Pinpoint the cell where the given text exists, returning its [x, y] midpoint coordinate. 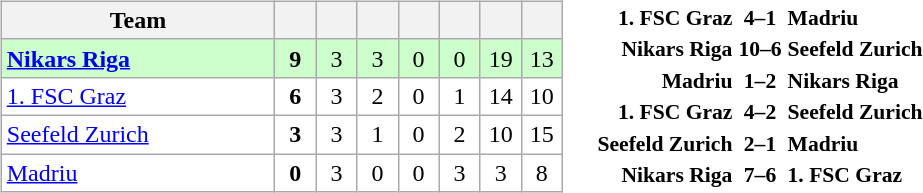
1–2 [760, 80]
19 [500, 58]
4–2 [760, 112]
15 [542, 134]
13 [542, 58]
9 [296, 58]
2–1 [760, 143]
10–6 [760, 49]
Team [138, 20]
6 [296, 96]
4–1 [760, 17]
7–6 [760, 175]
14 [500, 96]
8 [542, 173]
